Determine the [x, y] coordinate at the center of the cell enclosing the given text.  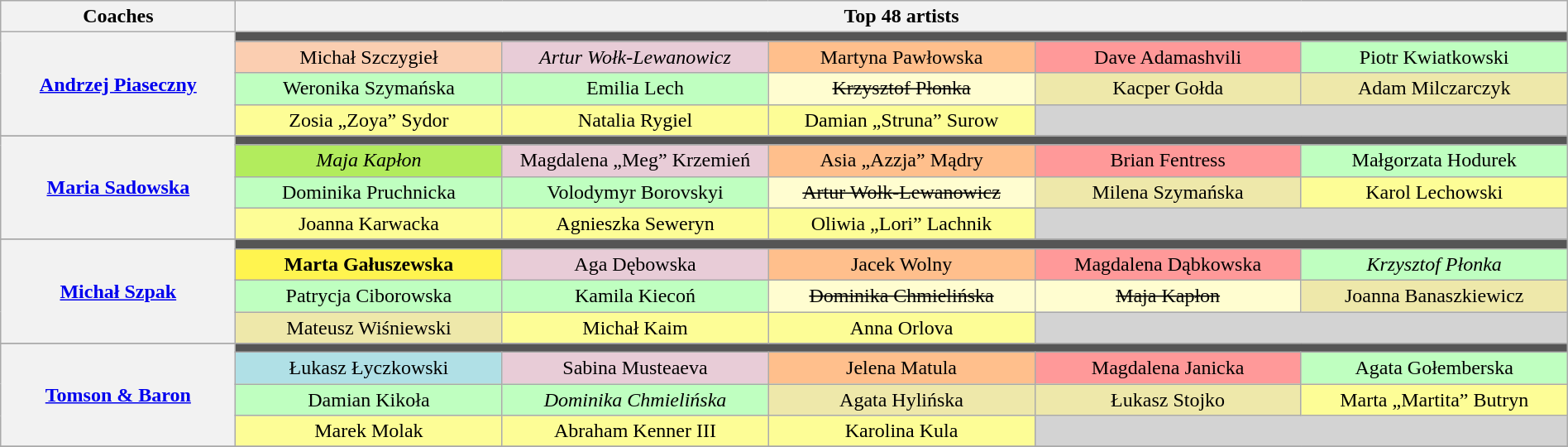
Damian Kikoła [369, 400]
Michał Kaim [635, 327]
Tomson & Baron [118, 396]
Maria Sadowska [118, 187]
Agata Gołemberska [1434, 368]
Brian Fentress [1168, 161]
Łukasz Łyczkowski [369, 368]
Volodymyr Borovskyi [635, 192]
Sabina Musteaeva [635, 368]
Michał Szczygieł [369, 57]
Martyna Pawłowska [901, 57]
Dave Adamashvili [1168, 57]
Natalia Rygiel [635, 120]
Damian „Struna” Surow [901, 120]
Michał Szpak [118, 291]
Aga Dębowska [635, 264]
Dominika Pruchnicka [369, 192]
Emilia Lech [635, 89]
Agata Hylińska [901, 400]
Magdalena Dąbkowska [1168, 264]
Asia „Azzja” Mądry [901, 161]
Abraham Kenner III [635, 431]
Coaches [118, 17]
Marta Gałuszewska [369, 264]
Top 48 artists [901, 17]
Piotr Kwiatkowski [1434, 57]
Agnieszka Seweryn [635, 223]
Weronika Szymańska [369, 89]
Karol Lechowski [1434, 192]
Kamila Kiecoń [635, 296]
Patrycja Ciborowska [369, 296]
Joanna Karwacka [369, 223]
Zosia „Zoya” Sydor [369, 120]
Jelena Matula [901, 368]
Karolina Kula [901, 431]
Oliwia „Lori” Lachnik [901, 223]
Marta „Martita” Butryn [1434, 400]
Anna Orlova [901, 327]
Marek Molak [369, 431]
Andrzej Piaseczny [118, 84]
Małgorzata Hodurek [1434, 161]
Kacper Gołda [1168, 89]
Łukasz Stojko [1168, 400]
Joanna Banaszkiewicz [1434, 296]
Magdalena „Meg” Krzemień [635, 161]
Mateusz Wiśniewski [369, 327]
Magdalena Janicka [1168, 368]
Jacek Wolny [901, 264]
Adam Milczarczyk [1434, 89]
Milena Szymańska [1168, 192]
